Find where the given text appears and provide that cell's center as [X, Y] coordinate. 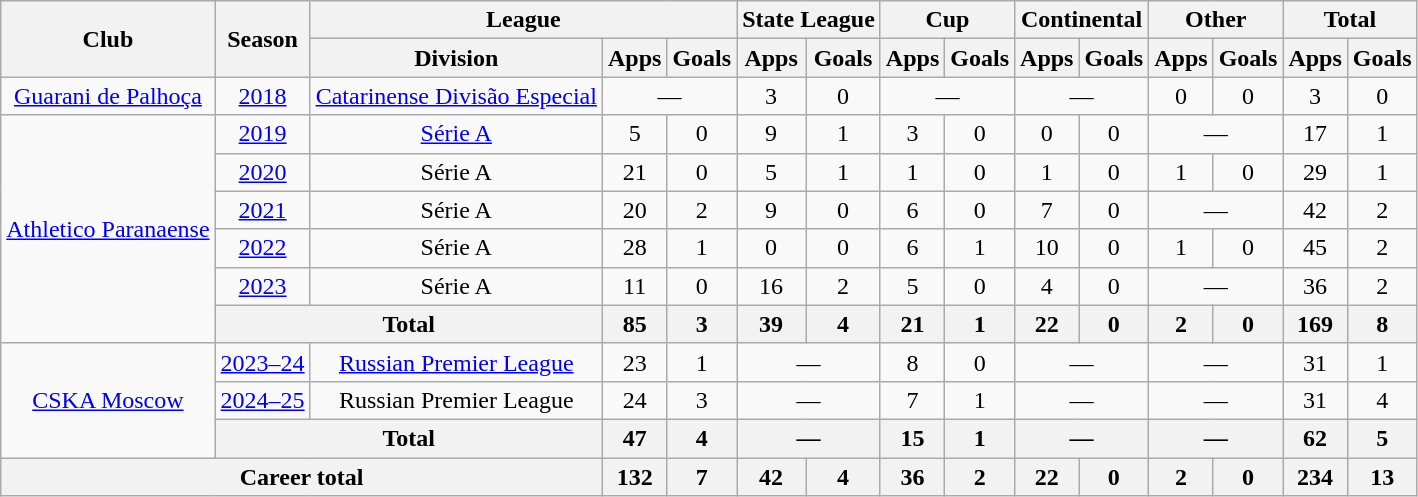
Club [108, 39]
2021 [262, 210]
Cup [947, 20]
Continental [1082, 20]
20 [634, 210]
24 [634, 400]
2024–25 [262, 400]
45 [1315, 248]
29 [1315, 172]
Other [1216, 20]
10 [1047, 248]
2023–24 [262, 362]
85 [634, 324]
2022 [262, 248]
Division [456, 58]
47 [634, 438]
2023 [262, 286]
League [523, 20]
17 [1315, 134]
2020 [262, 172]
Guarani de Palhoça [108, 96]
15 [912, 438]
State League [809, 20]
39 [772, 324]
16 [772, 286]
28 [634, 248]
62 [1315, 438]
132 [634, 477]
Athletico Paranaense [108, 229]
169 [1315, 324]
Season [262, 39]
Catarinense Divisão Especial [456, 96]
11 [634, 286]
CSKA Moscow [108, 400]
23 [634, 362]
Career total [302, 477]
2018 [262, 96]
2019 [262, 134]
234 [1315, 477]
13 [1382, 477]
